For the text-containing cell, return its midpoint in [x, y] coordinate format. 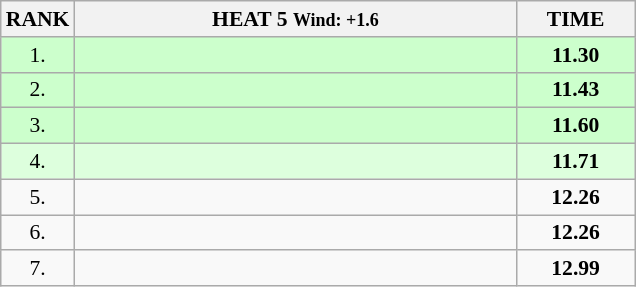
2. [38, 90]
5. [38, 197]
6. [38, 233]
HEAT 5 Wind: +1.6 [295, 19]
12.99 [576, 269]
11.71 [576, 162]
TIME [576, 19]
4. [38, 162]
1. [38, 55]
11.60 [576, 126]
RANK [38, 19]
7. [38, 269]
3. [38, 126]
11.43 [576, 90]
11.30 [576, 55]
